Extract the [X, Y] coordinate from the center of the cell holding the provided text.  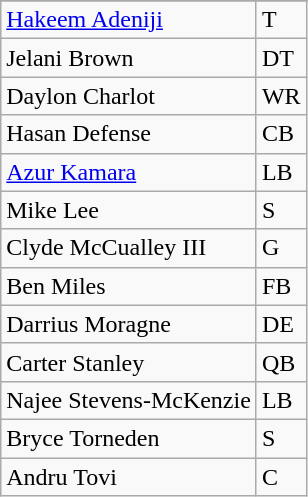
Ben Miles [129, 286]
Hasan Defense [129, 134]
T [281, 20]
Azur Kamara [129, 172]
Daylon Charlot [129, 96]
Clyde McCualley III [129, 248]
Andru Tovi [129, 477]
DE [281, 324]
C [281, 477]
Mike Lee [129, 210]
QB [281, 362]
Hakeem Adeniji [129, 20]
FB [281, 286]
Najee Stevens-McKenzie [129, 400]
Darrius Moragne [129, 324]
Jelani Brown [129, 58]
DT [281, 58]
CB [281, 134]
WR [281, 96]
G [281, 248]
Bryce Torneden [129, 438]
Carter Stanley [129, 362]
